Return [X, Y] of the center of cell containing provided text 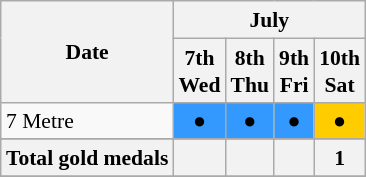
July [269, 20]
Date [87, 52]
Total gold medals [87, 158]
9thFri [294, 70]
10thSat [340, 70]
7thWed [199, 70]
7 Metre [87, 120]
1 [340, 158]
8thThu [250, 70]
